Provide the [x, y] coordinate of the cell's center where the given text is located.  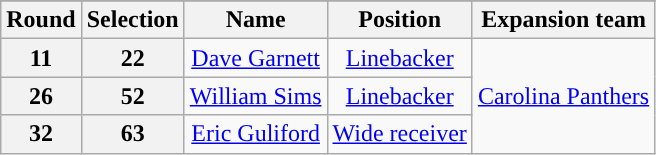
52 [132, 96]
Round [41, 20]
Eric Guliford [256, 134]
22 [132, 58]
Expansion team [563, 20]
William Sims [256, 96]
Dave Garnett [256, 58]
32 [41, 134]
Position [400, 20]
11 [41, 58]
Carolina Panthers [563, 96]
Name [256, 20]
63 [132, 134]
Selection [132, 20]
26 [41, 96]
Wide receiver [400, 134]
